Scan for the cell matching the given text and deliver its [x, y] coordinate at center. 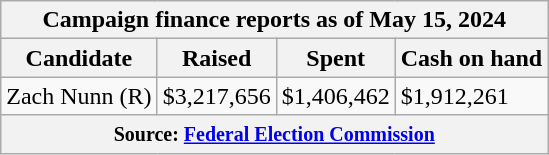
Source: Federal Election Commission [274, 134]
Cash on hand [471, 58]
Raised [216, 58]
Campaign finance reports as of May 15, 2024 [274, 20]
$1,406,462 [336, 96]
$1,912,261 [471, 96]
$3,217,656 [216, 96]
Spent [336, 58]
Zach Nunn (R) [79, 96]
Candidate [79, 58]
